Detect which cell encompasses the target text, then output its [X, Y] center coordinate. 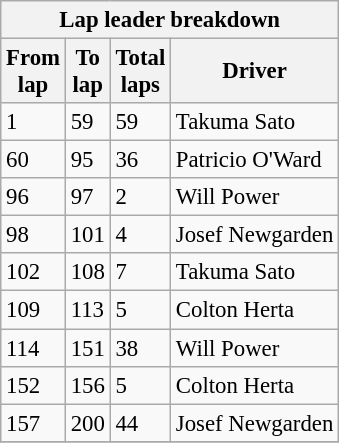
60 [34, 160]
96 [34, 197]
101 [88, 235]
98 [34, 235]
Driver [255, 72]
1 [34, 122]
Totallaps [140, 72]
102 [34, 273]
44 [140, 423]
Fromlap [34, 72]
157 [34, 423]
113 [88, 310]
152 [34, 385]
2 [140, 197]
36 [140, 160]
97 [88, 197]
156 [88, 385]
38 [140, 348]
Tolap [88, 72]
108 [88, 273]
Lap leader breakdown [170, 20]
Patricio O'Ward [255, 160]
200 [88, 423]
151 [88, 348]
7 [140, 273]
114 [34, 348]
95 [88, 160]
4 [140, 235]
109 [34, 310]
